Scan for the cell matching the given text and deliver its (X, Y) coordinate at center. 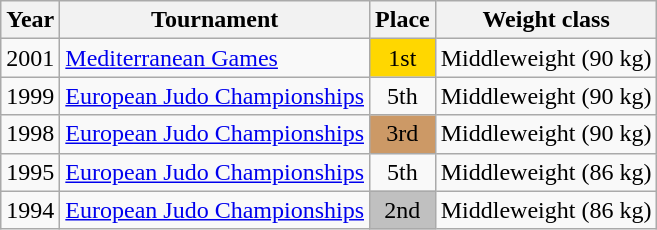
1994 (30, 210)
1995 (30, 172)
1998 (30, 134)
Year (30, 20)
2001 (30, 58)
1999 (30, 96)
Weight class (546, 20)
2nd (403, 210)
3rd (403, 134)
Tournament (215, 20)
Place (403, 20)
Mediterranean Games (215, 58)
1st (403, 58)
